For the text-containing cell, return its midpoint in [X, Y] coordinate format. 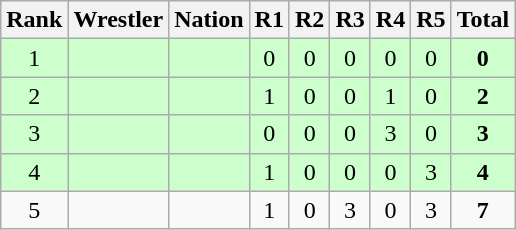
Nation [209, 20]
Rank [34, 20]
R3 [350, 20]
R4 [390, 20]
Total [483, 20]
5 [34, 210]
R5 [431, 20]
R2 [309, 20]
7 [483, 210]
Wrestler [118, 20]
R1 [269, 20]
